Scan for the cell matching the given text and deliver its [x, y] coordinate at center. 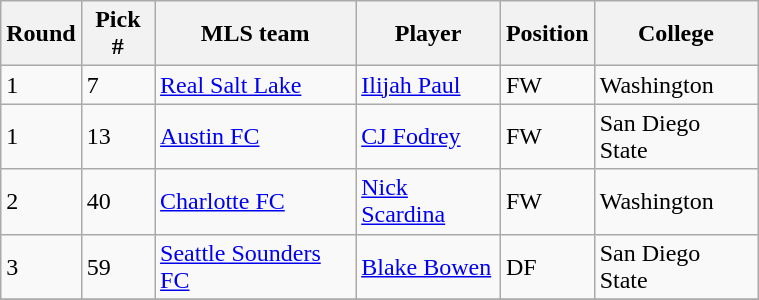
MLS team [256, 34]
College [676, 34]
Seattle Sounders FC [256, 266]
Nick Scardina [428, 202]
Position [547, 34]
2 [41, 202]
Blake Bowen [428, 266]
7 [118, 85]
Pick # [118, 34]
3 [41, 266]
13 [118, 136]
40 [118, 202]
Round [41, 34]
Ilijah Paul [428, 85]
59 [118, 266]
Austin FC [256, 136]
Charlotte FC [256, 202]
CJ Fodrey [428, 136]
Player [428, 34]
Real Salt Lake [256, 85]
DF [547, 266]
